Determine the [x, y] coordinate at the center of the cell enclosing the given text.  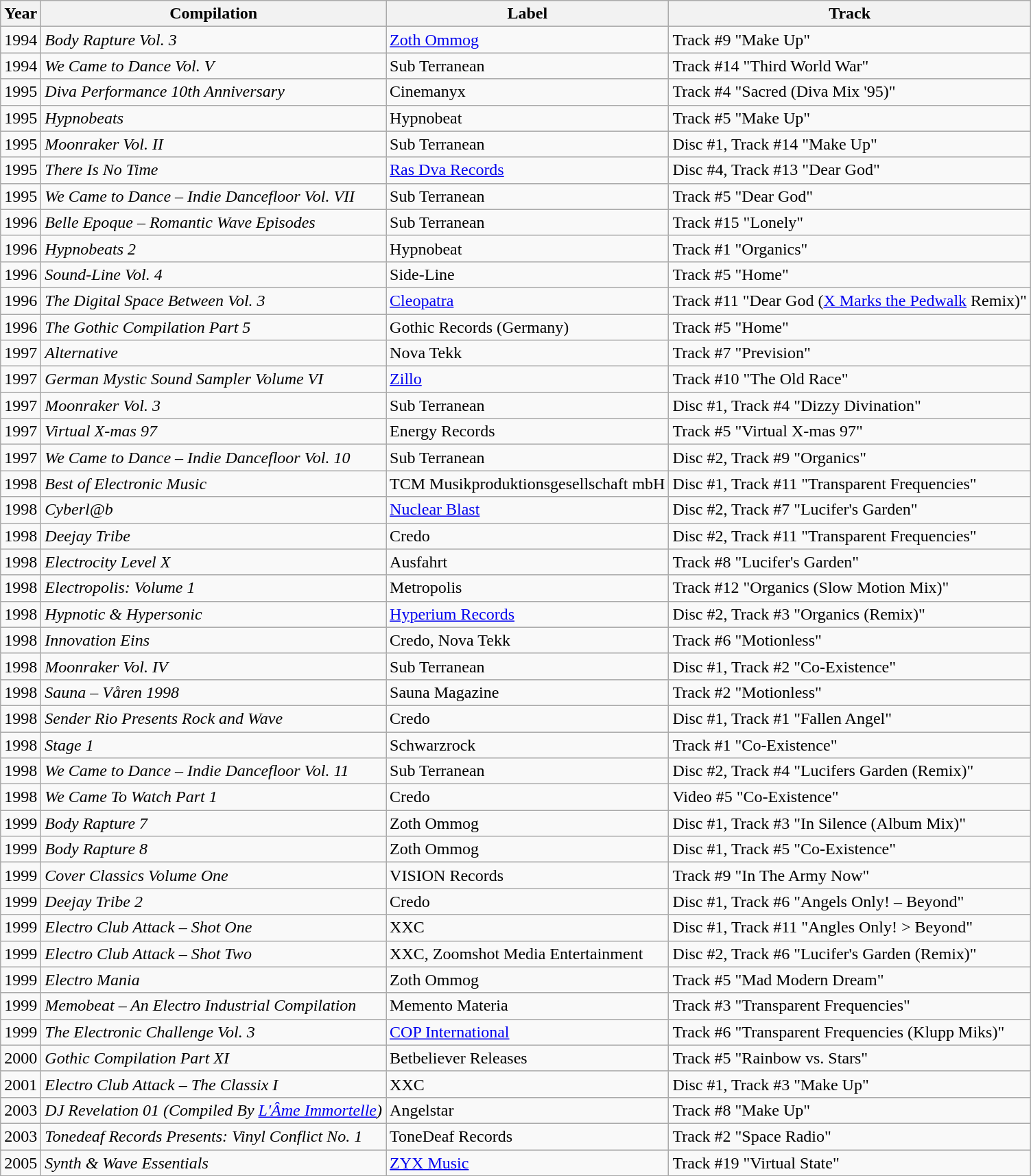
Track #4 "Sacred (Diva Mix '95)" [849, 92]
Disc #1, Track #3 "Make Up" [849, 1084]
Disc #2, Track #3 "Organics (Remix)" [849, 614]
Track #12 "Organics (Slow Motion Mix)" [849, 588]
The Gothic Compilation Part 5 [214, 327]
Disc #1, Track #5 "Co-Existence" [849, 849]
Deejay Tribe 2 [214, 902]
ToneDeaf Records [528, 1136]
Year [21, 14]
Electropolis: Volume 1 [214, 588]
Track #3 "Transparent Frequencies" [849, 1006]
Betbeliever Releases [528, 1058]
Disc #1, Track #2 "Co-Existence" [849, 666]
2001 [21, 1084]
Sound-Line Vol. 4 [214, 274]
VISION Records [528, 875]
Sauna – Våren 1998 [214, 692]
Hyperium Records [528, 614]
Disc #1, Track #3 "In Silence (Album Mix)" [849, 823]
Nuclear Blast [528, 510]
Body Rapture 7 [214, 823]
Track #6 "Transparent Frequencies (Klupp Miks)" [849, 1032]
Memento Materia [528, 1006]
Deejay Tribe [214, 536]
Electro Club Attack – Shot Two [214, 954]
Track #8 "Lucifer's Garden" [849, 562]
XXC, Zoomshot Media Entertainment [528, 954]
Disc #1, Track #1 "Fallen Angel" [849, 718]
We Came to Dance Vol. V [214, 66]
Body Rapture 8 [214, 849]
Track #1 "Co-Existence" [849, 744]
Moonraker Vol. IV [214, 666]
Energy Records [528, 432]
Virtual X-mas 97 [214, 432]
Ausfahrt [528, 562]
Track #5 "Virtual X-mas 97" [849, 432]
Sauna Magazine [528, 692]
Best of Electronic Music [214, 484]
Track #11 "Dear God (X Marks the Pedwalk Remix)" [849, 301]
Disc #2, Track #11 "Transparent Frequencies" [849, 536]
Cleopatra [528, 301]
Disc #2, Track #6 "Lucifer's Garden (Remix)" [849, 954]
Disc #2, Track #4 "Lucifers Garden (Remix)" [849, 771]
Innovation Eins [214, 640]
We Came to Dance – Indie Dancefloor Vol. VII [214, 196]
Schwarzrock [528, 744]
Video #5 "Co-Existence" [849, 797]
Disc #2, Track #9 "Organics" [849, 458]
Electrocity Level X [214, 562]
We Came to Dance – Indie Dancefloor Vol. 10 [214, 458]
ZYX Music [528, 1163]
Electro Mania [214, 980]
Nova Tekk [528, 353]
DJ Revelation 01 (Compiled By L'Âme Immortelle) [214, 1110]
Track #2 "Motionless" [849, 692]
Diva Performance 10th Anniversary [214, 92]
Track #5 "Mad Modern Dream" [849, 980]
Angelstar [528, 1110]
COP International [528, 1032]
Track #9 "Make Up" [849, 40]
Moonraker Vol. II [214, 144]
Cyberl@b [214, 510]
Tonedeaf Records Presents: Vinyl Conflict No. 1 [214, 1136]
We Came To Watch Part 1 [214, 797]
TCM Musikproduktionsgesellschaft mbH [528, 484]
Disc #1, Track #14 "Make Up" [849, 144]
Disc #1, Track #4 "Dizzy Divination" [849, 405]
Ras Dva Records [528, 170]
Track [849, 14]
Disc #4, Track #13 "Dear God" [849, 170]
Gothic Records (Germany) [528, 327]
Hypnobeats 2 [214, 248]
Electro Club Attack – Shot One [214, 928]
Track #5 "Rainbow vs. Stars" [849, 1058]
Cover Classics Volume One [214, 875]
Synth & Wave Essentials [214, 1163]
Electro Club Attack – The Classix I [214, 1084]
Disc #1, Track #11 "Angles Only! > Beyond" [849, 928]
Disc #1, Track #6 "Angels Only! – Beyond" [849, 902]
Track #9 "In The Army Now" [849, 875]
Track #6 "Motionless" [849, 640]
We Came to Dance – Indie Dancefloor Vol. 11 [214, 771]
Track #10 "The Old Race" [849, 379]
Track #2 "Space Radio" [849, 1136]
Stage 1 [214, 744]
German Mystic Sound Sampler Volume VI [214, 379]
Memobeat – An Electro Industrial Compilation [214, 1006]
There Is No Time [214, 170]
Body Rapture Vol. 3 [214, 40]
Track #1 "Organics" [849, 248]
Disc #2, Track #7 "Lucifer's Garden" [849, 510]
Hypnobeats [214, 118]
Moonraker Vol. 3 [214, 405]
Side-Line [528, 274]
The Digital Space Between Vol. 3 [214, 301]
Track #19 "Virtual State" [849, 1163]
The Electronic Challenge Vol. 3 [214, 1032]
Track #14 "Third World War" [849, 66]
Disc #1, Track #11 "Transparent Frequencies" [849, 484]
Belle Epoque – Romantic Wave Episodes [214, 222]
Track #7 "Prevision" [849, 353]
2000 [21, 1058]
Alternative [214, 353]
Compilation [214, 14]
Track #5 "Dear God" [849, 196]
Hypnotic & Hypersonic [214, 614]
Zillo [528, 379]
Track #5 "Make Up" [849, 118]
Credo, Nova Tekk [528, 640]
Gothic Compilation Part XI [214, 1058]
Track #15 "Lonely" [849, 222]
Label [528, 14]
Metropolis [528, 588]
Track #8 "Make Up" [849, 1110]
Sender Rio Presents Rock and Wave [214, 718]
2005 [21, 1163]
Cinemanyx [528, 92]
